For the text-containing cell, return its midpoint in (x, y) coordinate format. 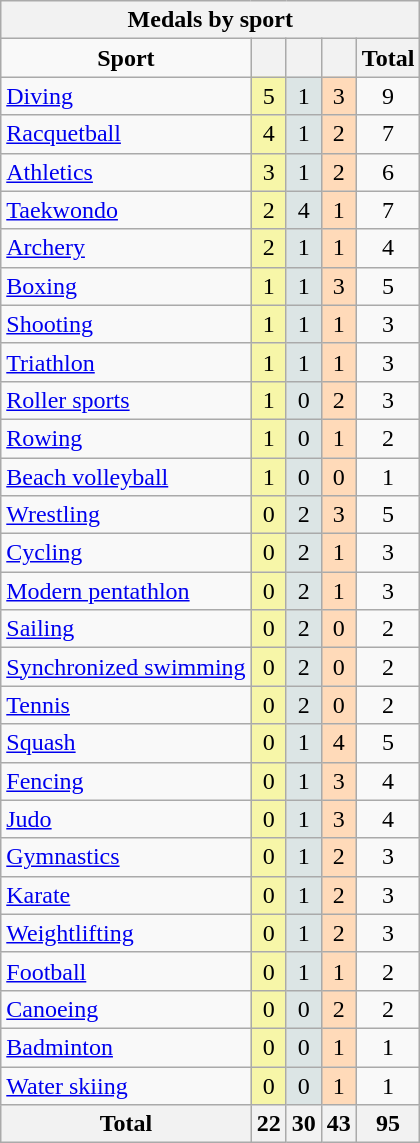
6 (388, 172)
Cycling (126, 553)
Tennis (126, 705)
9 (388, 96)
Shooting (126, 324)
Sailing (126, 629)
43 (338, 1124)
Badminton (126, 1047)
95 (388, 1124)
Archery (126, 248)
Taekwondo (126, 210)
Modern pentathlon (126, 591)
Beach volleyball (126, 477)
Medals by sport (210, 20)
Canoeing (126, 1009)
Weightlifting (126, 933)
22 (268, 1124)
Diving (126, 96)
Athletics (126, 172)
Racquetball (126, 134)
Wrestling (126, 515)
30 (304, 1124)
Roller sports (126, 400)
Squash (126, 743)
Water skiing (126, 1085)
Judo (126, 819)
Karate (126, 895)
Triathlon (126, 362)
Synchronized swimming (126, 667)
Rowing (126, 438)
Boxing (126, 286)
Football (126, 971)
Sport (126, 58)
Fencing (126, 781)
Gymnastics (126, 857)
